Detect which cell encompasses the target text, then output its (x, y) center coordinate. 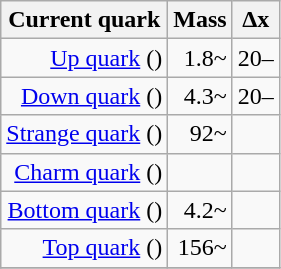
4.2~ (200, 210)
Charm quark () (84, 172)
92~ (200, 134)
Bottom quark () (84, 210)
4.3~ (200, 96)
Δx (256, 20)
Top quark () (84, 248)
Mass (200, 20)
Current quark (84, 20)
Down quark () (84, 96)
Strange quark () (84, 134)
1.8~ (200, 58)
156~ (200, 248)
Up quark () (84, 58)
